Provide the (x, y) coordinate of the cell's center where the given text is located.  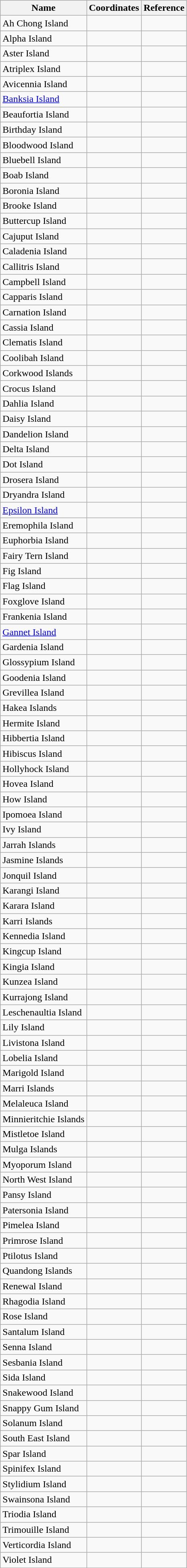
Karangi Island (44, 890)
Fairy Tern Island (44, 556)
Triodia Island (44, 1514)
Caladenia Island (44, 251)
Snappy Gum Island (44, 1408)
Aster Island (44, 54)
Sesbania Island (44, 1362)
Hibbertia Island (44, 738)
Boab Island (44, 175)
Coolibah Island (44, 358)
Kunzea Island (44, 982)
Birthday Island (44, 130)
Pansy Island (44, 1195)
Swainsona Island (44, 1499)
Campbell Island (44, 282)
Delta Island (44, 449)
Reference (164, 8)
Jasmine Islands (44, 860)
Jonquil Island (44, 875)
Corkwood Islands (44, 373)
Senna Island (44, 1347)
Atriplex Island (44, 69)
Marri Islands (44, 1088)
Primrose Island (44, 1241)
Ptilotus Island (44, 1256)
Mistletoe Island (44, 1134)
Brooke Island (44, 206)
Frankenia Island (44, 616)
Capparis Island (44, 297)
Bluebell Island (44, 160)
Lily Island (44, 1027)
Grevillea Island (44, 693)
Drosera Island (44, 480)
Ah Chong Island (44, 23)
Foxglove Island (44, 601)
Dot Island (44, 465)
Verticordia Island (44, 1545)
Kingcup Island (44, 952)
Marigold Island (44, 1073)
Gardenia Island (44, 647)
Hibiscus Island (44, 754)
How Island (44, 799)
Jarrah Islands (44, 845)
Euphorbia Island (44, 541)
Banksia Island (44, 99)
Spar Island (44, 1454)
Hovea Island (44, 784)
Dahlia Island (44, 403)
Mulga Islands (44, 1149)
Ipomoea Island (44, 814)
Spinifex Island (44, 1469)
Alpha Island (44, 38)
Hollyhock Island (44, 769)
Kennedia Island (44, 936)
Snakewood Island (44, 1392)
Dandelion Island (44, 434)
Hermite Island (44, 723)
Pimelea Island (44, 1225)
Dryandra Island (44, 495)
Cajuput Island (44, 236)
Kingia Island (44, 967)
Rose Island (44, 1317)
Beaufortia Island (44, 114)
Coordinates (114, 8)
Trimouille Island (44, 1530)
Sida Island (44, 1377)
Clematis Island (44, 343)
Karara Island (44, 906)
Flag Island (44, 586)
Karri Islands (44, 921)
Epsilon Island (44, 510)
Leschenaultia Island (44, 1012)
Myoporum Island (44, 1165)
Patersonia Island (44, 1210)
Callitris Island (44, 267)
Solanum Island (44, 1423)
Crocus Island (44, 388)
Livistona Island (44, 1043)
Bloodwood Island (44, 145)
Carnation Island (44, 312)
Violet Island (44, 1560)
Gannet Island (44, 632)
Goodenia Island (44, 678)
Cassia Island (44, 327)
Buttercup Island (44, 221)
Boronia Island (44, 191)
Ivy Island (44, 830)
Stylidium Island (44, 1484)
Name (44, 8)
Melaleuca Island (44, 1103)
Daisy Island (44, 419)
North West Island (44, 1180)
Avicennia Island (44, 84)
Hakea Islands (44, 708)
Fig Island (44, 571)
Kurrajong Island (44, 997)
Glossypium Island (44, 662)
Lobelia Island (44, 1058)
Minnieritchie Islands (44, 1119)
Santalum Island (44, 1332)
Eremophila Island (44, 525)
Rhagodia Island (44, 1301)
South East Island (44, 1438)
Quandong Islands (44, 1271)
Renewal Island (44, 1286)
